Scan for the cell matching the given text and deliver its [x, y] coordinate at center. 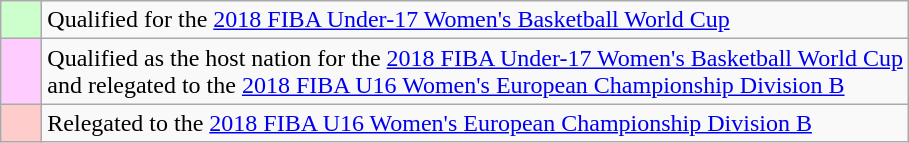
Qualified for the 2018 FIBA Under-17 Women's Basketball World Cup [476, 20]
Relegated to the 2018 FIBA U16 Women's European Championship Division B [476, 123]
